Identify which cell holds the provided text, then report its (X, Y) central coordinate. 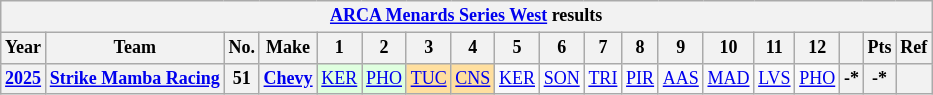
Ref (914, 48)
Make (288, 48)
5 (518, 48)
1 (340, 48)
3 (428, 48)
LVS (774, 78)
No. (242, 48)
4 (473, 48)
Team (134, 48)
2025 (24, 78)
8 (640, 48)
12 (818, 48)
MAD (728, 78)
SON (562, 78)
Chevy (288, 78)
51 (242, 78)
TRI (603, 78)
10 (728, 48)
Year (24, 48)
Strike Mamba Racing (134, 78)
CNS (473, 78)
9 (680, 48)
6 (562, 48)
PIR (640, 78)
2 (384, 48)
ARCA Menards Series West results (466, 16)
11 (774, 48)
7 (603, 48)
AAS (680, 78)
TUC (428, 78)
Pts (880, 48)
